Provide the [X, Y] coordinate of the cell's center where the given text is located.  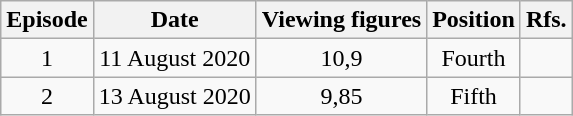
2 [47, 96]
Rfs. [546, 20]
Fifth [474, 96]
Date [174, 20]
9,85 [341, 96]
11 August 2020 [174, 58]
10,9 [341, 58]
Position [474, 20]
1 [47, 58]
Viewing figures [341, 20]
Fourth [474, 58]
Episode [47, 20]
13 August 2020 [174, 96]
